Return [X, Y] of the center of cell containing provided text 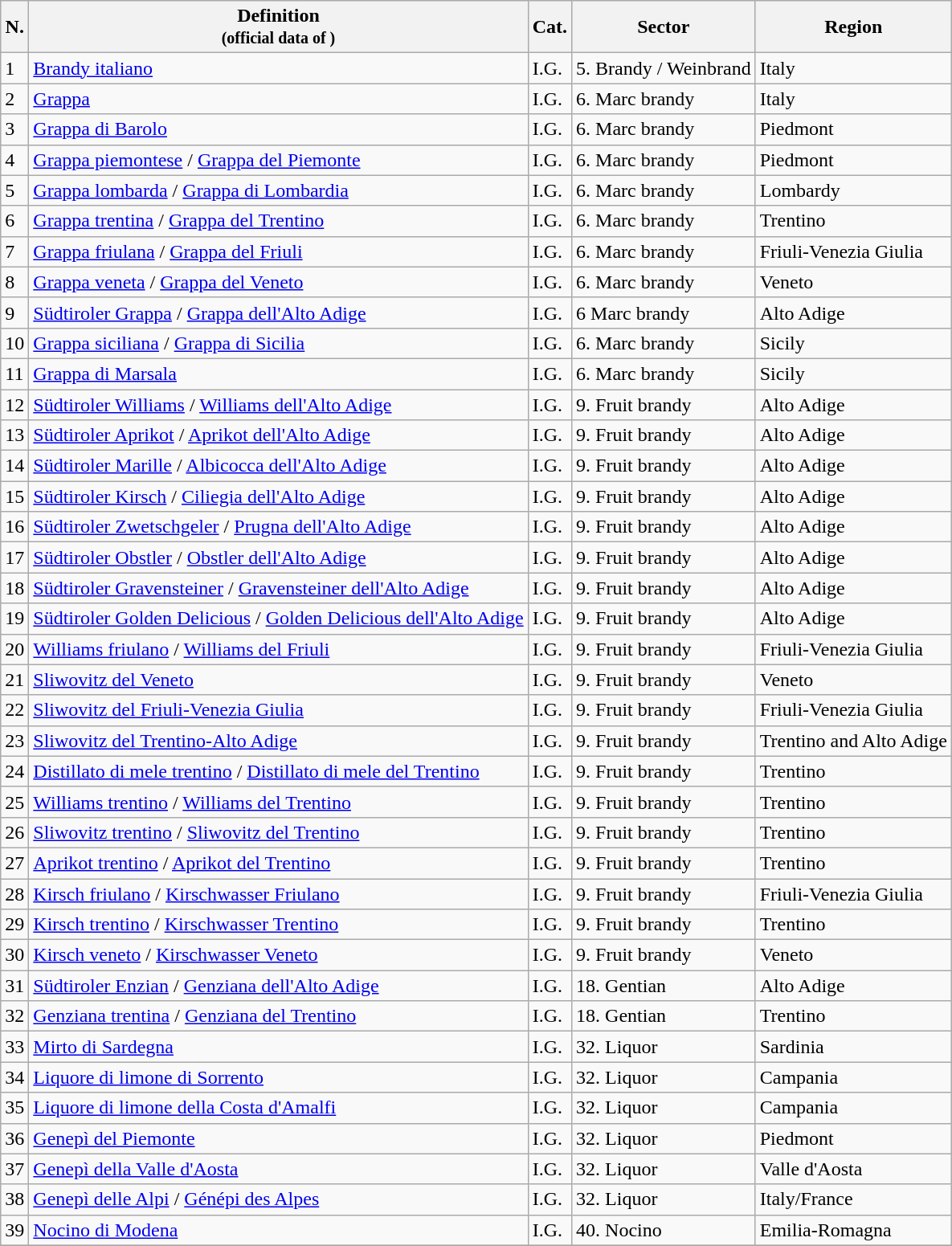
9 [14, 313]
21 [14, 680]
34 [14, 1077]
Südtiroler Enzian / Genziana dell'Alto Adige [278, 986]
39 [14, 1230]
N. [14, 27]
24 [14, 771]
Südtiroler Williams / Williams dell'Alto Adige [278, 404]
Trentino and Alto Adige [853, 741]
23 [14, 741]
6 Marc brandy [664, 313]
3 [14, 129]
Sliwovitz del Friuli-Venezia Giulia [278, 710]
Südtiroler Grappa / Grappa dell'Alto Adige [278, 313]
Südtiroler Kirsch / Ciliegia dell'Alto Adige [278, 496]
Südtiroler Aprikot / Aprikot dell'Alto Adige [278, 435]
5. Brandy / Weinbrand [664, 68]
Williams trentino / Williams del Trentino [278, 802]
15 [14, 496]
Italy/France [853, 1199]
11 [14, 374]
30 [14, 955]
Südtiroler Obstler / Obstler dell'Alto Adige [278, 558]
Grappa piemontese / Grappa del Piemonte [278, 160]
Südtiroler Gravensteiner / Gravensteiner dell'Alto Adige [278, 588]
Liquore di limone della Costa d'Amalfi [278, 1108]
Sliwovitz trentino / Sliwovitz del Trentino [278, 832]
17 [14, 558]
18 [14, 588]
10 [14, 343]
5 [14, 190]
37 [14, 1169]
Definition(official data of ) [278, 27]
Genepì del Piemonte [278, 1138]
4 [14, 160]
Kirsch friulano / Kirschwasser Friulano [278, 894]
Genziana trentina / Genziana del Trentino [278, 1016]
28 [14, 894]
12 [14, 404]
Grappa lombarda / Grappa di Lombardia [278, 190]
Kirsch trentino / Kirschwasser Trentino [278, 925]
Emilia-Romagna [853, 1230]
Liquore di limone di Sorrento [278, 1077]
Grappa siciliana / Grappa di Sicilia [278, 343]
Sector [664, 27]
33 [14, 1047]
40. Nocino [664, 1230]
Williams friulano / Williams del Friuli [278, 649]
Distillato di mele trentino / Distillato di mele del Trentino [278, 771]
Grappa friulana / Grappa del Friuli [278, 251]
38 [14, 1199]
Genepì delle Alpi / Génépi des Alpes [278, 1199]
Grappa di Marsala [278, 374]
Südtiroler Zwetschgeler / Prugna dell'Alto Adige [278, 527]
19 [14, 619]
7 [14, 251]
13 [14, 435]
Südtiroler Marille / Albicocca dell'Alto Adige [278, 466]
Südtiroler Golden Delicious / Golden Delicious dell'Alto Adige [278, 619]
16 [14, 527]
32 [14, 1016]
26 [14, 832]
8 [14, 282]
Lombardy [853, 190]
Genepì della Valle d'Aosta [278, 1169]
Brandy italiano [278, 68]
Sliwovitz del Trentino-Alto Adige [278, 741]
25 [14, 802]
6 [14, 221]
Nocino di Modena [278, 1230]
1 [14, 68]
Sardinia [853, 1047]
Valle d'Aosta [853, 1169]
Sliwovitz del Veneto [278, 680]
2 [14, 99]
27 [14, 863]
29 [14, 925]
20 [14, 649]
Grappa veneta / Grappa del Veneto [278, 282]
14 [14, 466]
22 [14, 710]
35 [14, 1108]
Grappa trentina / Grappa del Trentino [278, 221]
31 [14, 986]
Mirto di Sardegna [278, 1047]
Grappa [278, 99]
Aprikot trentino / Aprikot del Trentino [278, 863]
Cat. [550, 27]
Kirsch veneto / Kirschwasser Veneto [278, 955]
36 [14, 1138]
Region [853, 27]
Grappa di Barolo [278, 129]
